Return the [x, y] coordinate for the center point of the cell that contains the specified text.  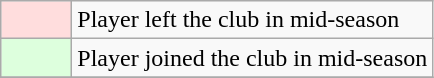
Player left the club in mid-season [252, 20]
Player joined the club in mid-season [252, 58]
